Scan for the cell matching the given text and deliver its (x, y) coordinate at center. 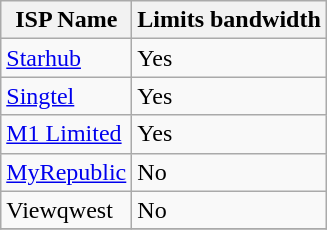
ISP Name (66, 20)
Viewqwest (66, 210)
MyRepublic (66, 172)
M1 Limited (66, 134)
Starhub (66, 58)
Limits bandwidth (229, 20)
Singtel (66, 96)
